From the cell containing the given text, extract its center point as (x, y) coordinate. 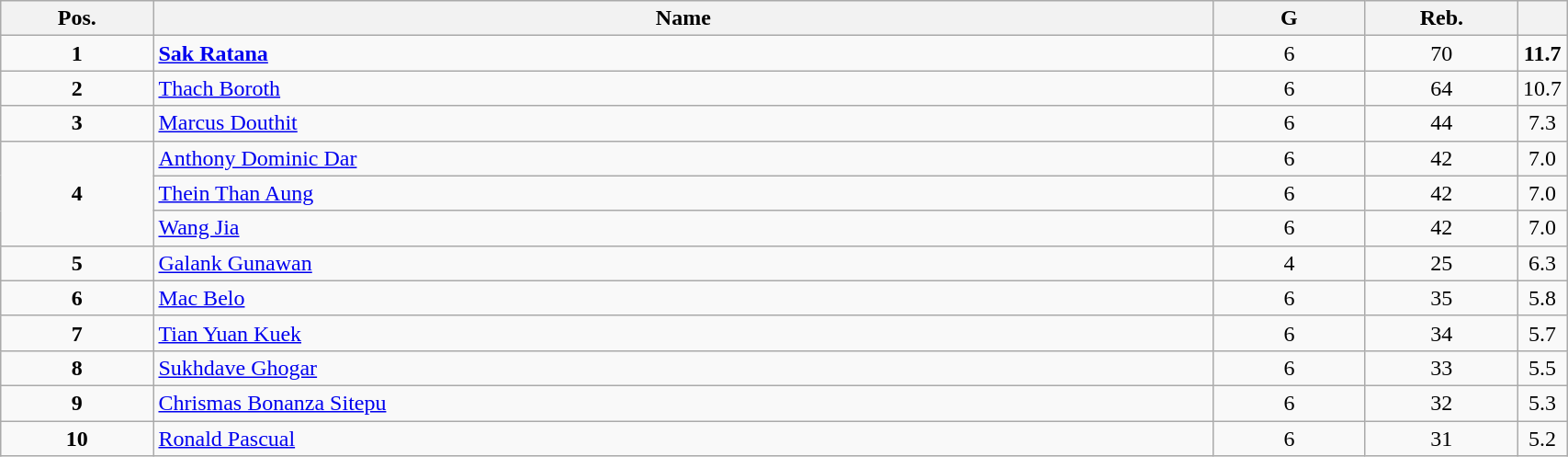
Marcus Douthit (683, 123)
7.3 (1543, 123)
7 (77, 333)
3 (77, 123)
Wang Jia (683, 228)
33 (1441, 368)
Reb. (1441, 18)
Name (683, 18)
Pos. (77, 18)
9 (77, 403)
5 (77, 263)
32 (1441, 403)
Ronald Pascual (683, 439)
Thein Than Aung (683, 193)
1 (77, 53)
2 (77, 88)
Sukhdave Ghogar (683, 368)
Sak Ratana (683, 53)
10 (77, 439)
35 (1441, 298)
31 (1441, 439)
Chrismas Bonanza Sitepu (683, 403)
34 (1441, 333)
Mac Belo (683, 298)
G (1290, 18)
5.2 (1543, 439)
Galank Gunawan (683, 263)
5.7 (1543, 333)
5.3 (1543, 403)
64 (1441, 88)
8 (77, 368)
5.5 (1543, 368)
10.7 (1543, 88)
25 (1441, 263)
Thach Boroth (683, 88)
Tian Yuan Kuek (683, 333)
44 (1441, 123)
6.3 (1543, 263)
70 (1441, 53)
5.8 (1543, 298)
11.7 (1543, 53)
Anthony Dominic Dar (683, 158)
